Determine the [x, y] coordinate at the center of the cell enclosing the given text.  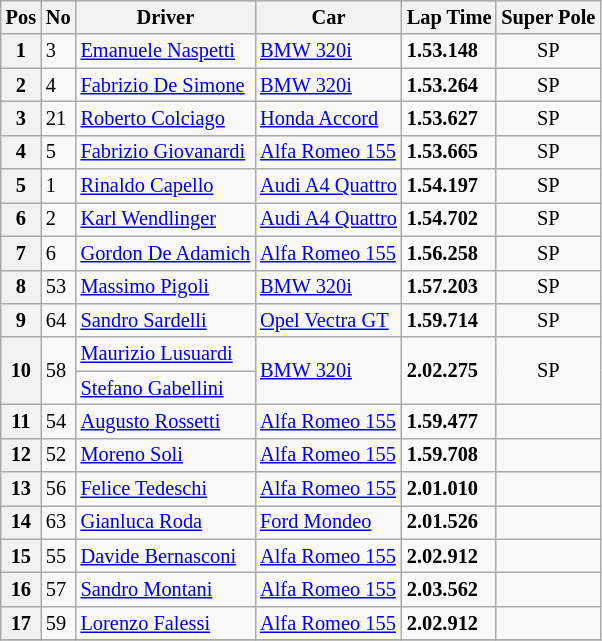
63 [58, 522]
Car [328, 17]
1.57.203 [449, 287]
1.56.258 [449, 253]
Felice Tedeschi [166, 489]
1.53.627 [449, 118]
54 [58, 421]
53 [58, 287]
Gianluca Roda [166, 522]
Karl Wendlinger [166, 219]
15 [21, 556]
1.59.714 [449, 320]
21 [58, 118]
2.03.562 [449, 589]
57 [58, 589]
1.59.477 [449, 421]
1.53.264 [449, 85]
14 [21, 522]
Roberto Colciago [166, 118]
2.01.526 [449, 522]
Maurizio Lusuardi [166, 354]
Driver [166, 17]
7 [21, 253]
Augusto Rossetti [166, 421]
10 [21, 370]
Fabrizio Giovanardi [166, 152]
52 [58, 455]
8 [21, 287]
9 [21, 320]
12 [21, 455]
Opel Vectra GT [328, 320]
Fabrizio De Simone [166, 85]
64 [58, 320]
2.02.275 [449, 370]
Lap Time [449, 17]
1.54.702 [449, 219]
55 [58, 556]
Moreno Soli [166, 455]
1.54.197 [449, 186]
56 [58, 489]
Lorenzo Falessi [166, 623]
58 [58, 370]
Ford Mondeo [328, 522]
2.01.010 [449, 489]
Sandro Sardelli [166, 320]
59 [58, 623]
Emanuele Naspetti [166, 51]
13 [21, 489]
Massimo Pigoli [166, 287]
1.59.708 [449, 455]
17 [21, 623]
Pos [21, 17]
1.53.665 [449, 152]
Stefano Gabellini [166, 388]
Gordon De Adamich [166, 253]
11 [21, 421]
Davide Bernasconi [166, 556]
No [58, 17]
Super Pole [548, 17]
Rinaldo Capello [166, 186]
Sandro Montani [166, 589]
Honda Accord [328, 118]
16 [21, 589]
1.53.148 [449, 51]
